Pinpoint the cell where the given text exists, returning its [X, Y] midpoint coordinate. 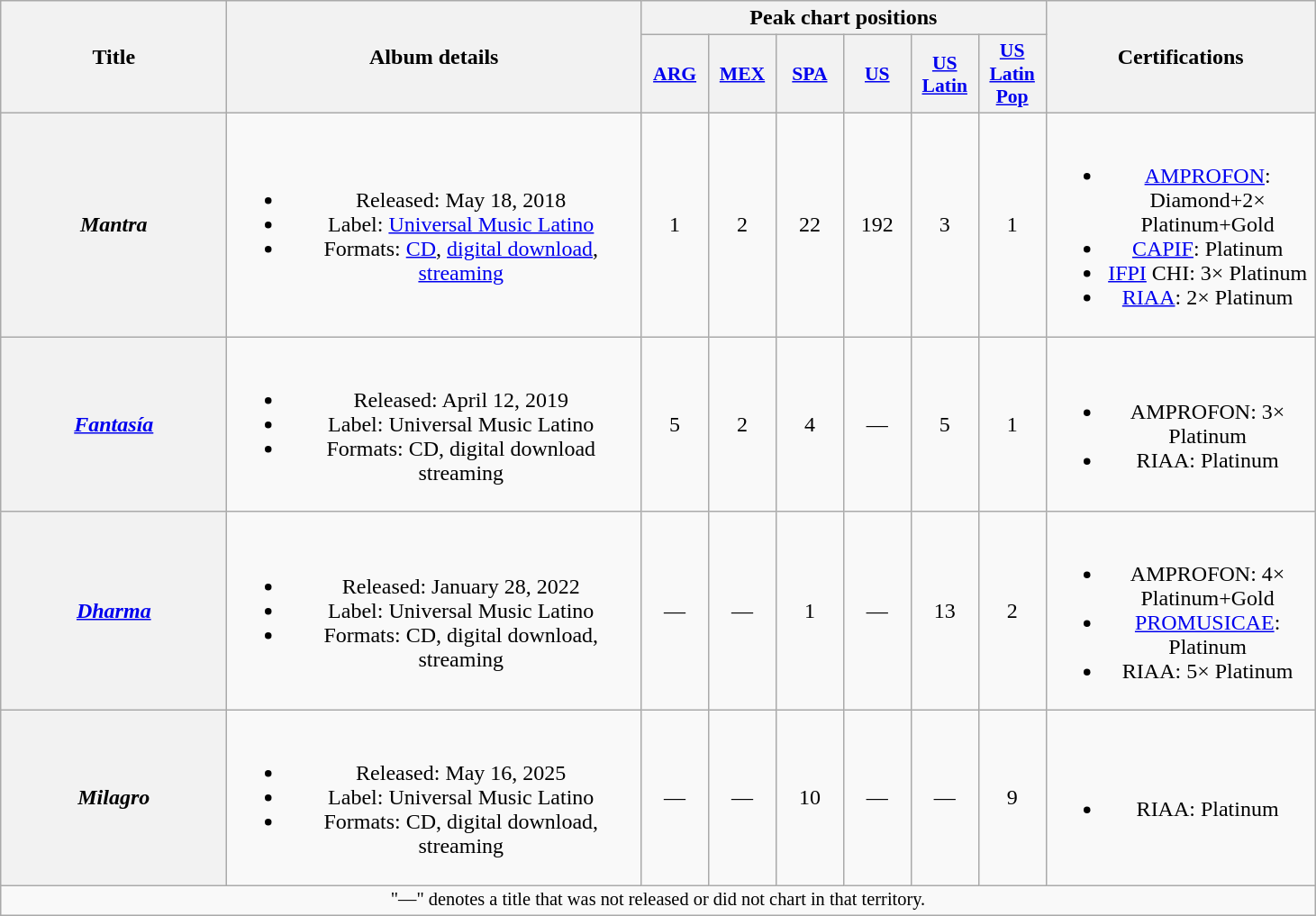
MEX [742, 74]
Mantra [113, 224]
Title [113, 58]
22 [809, 224]
Fantasía [113, 424]
Album details [434, 58]
Milagro [113, 798]
USLatinPop [1012, 74]
USLatin [944, 74]
4 [809, 424]
3 [944, 224]
Released: May 18, 2018Label: Universal Music LatinoFormats: CD, digital download, streaming [434, 224]
AMPROFON: 4× Platinum+GoldPROMUSICAE: PlatinumRIAA: 5× Platinum [1180, 611]
SPA [809, 74]
Released: April 12, 2019Label: Universal Music LatinoFormats: CD, digital download streaming [434, 424]
Dharma [113, 611]
AMPROFON: Diamond+2× Platinum+GoldCAPIF: PlatinumIFPI CHI: 3× PlatinumRIAA: 2× Platinum [1180, 224]
Released: January 28, 2022Label: Universal Music LatinoFormats: CD, digital download, streaming [434, 611]
Released: May 16, 2025Label: Universal Music LatinoFormats: CD, digital download, streaming [434, 798]
AMPROFON: 3× PlatinumRIAA: Platinum [1180, 424]
192 [877, 224]
ARG [676, 74]
13 [944, 611]
Certifications [1180, 58]
"—" denotes a title that was not released or did not chart in that territory. [658, 901]
US [877, 74]
10 [809, 798]
RIAA: Platinum [1180, 798]
9 [1012, 798]
Peak chart positions [843, 18]
